Find where the given text appears and provide that cell's center as [X, Y] coordinate. 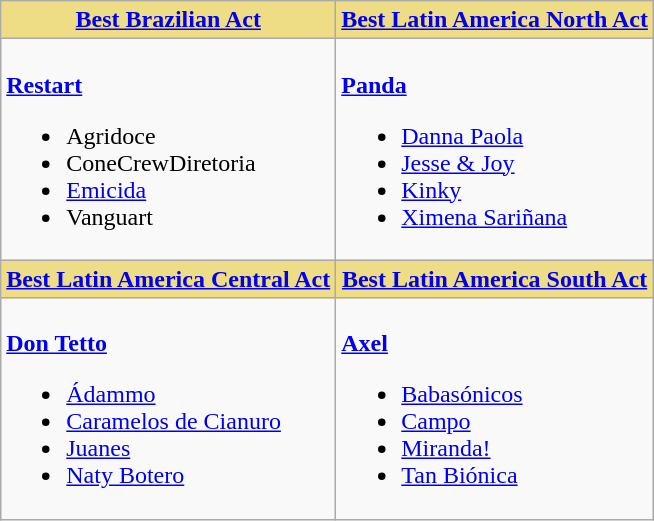
AxelBabasónicosCampoMiranda!Tan Biónica [495, 408]
Best Brazilian Act [168, 20]
Best Latin America North Act [495, 20]
Best Latin America Central Act [168, 279]
PandaDanna PaolaJesse & JoyKinkyXimena Sariñana [495, 150]
RestartAgridoceConeCrewDiretoriaEmicidaVanguart [168, 150]
Don TettoÁdammoCaramelos de CianuroJuanesNaty Botero [168, 408]
Best Latin America South Act [495, 279]
